Provide the (X, Y) coordinate of the cell's center where the given text is located.  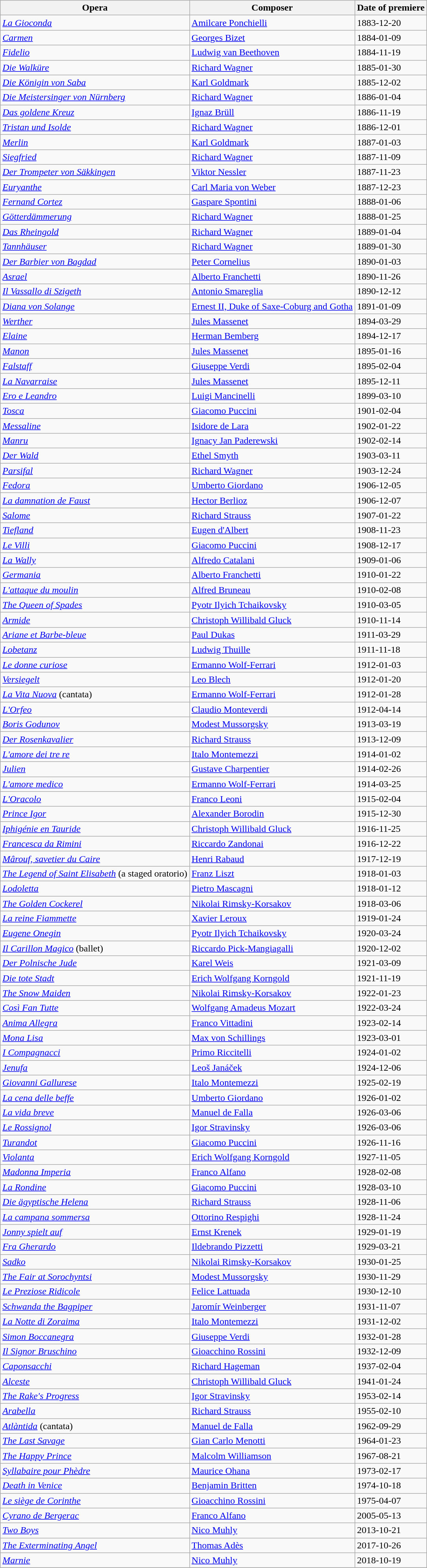
La Gioconda (95, 23)
Violanta (95, 1157)
La damnation de Faust (95, 500)
1915-12-30 (391, 814)
I Compagnacci (95, 1053)
Tristan und Isolde (95, 127)
The Golden Cockerel (95, 903)
Isidore de Lara (272, 426)
Fernand Cortez (95, 202)
1974-10-18 (391, 1486)
1975-04-07 (391, 1501)
Marnie (95, 1560)
1924-12-06 (391, 1068)
Carmen (95, 38)
Thomas Adès (272, 1545)
1918-01-12 (391, 888)
L'Orfeo (95, 709)
Ildebrando Pizzetti (272, 1247)
Le Rossignol (95, 1127)
L'Oracolo (95, 799)
1932-12-09 (391, 1351)
Manon (95, 351)
1910-02-08 (391, 590)
Felice Lattuada (272, 1292)
1884-11-19 (391, 53)
Elaine (95, 336)
1930-11-29 (391, 1277)
Primo Riccitelli (272, 1053)
Fedora (95, 486)
1967-08-21 (391, 1456)
Ottorino Respighi (272, 1217)
Gian Carlo Menotti (272, 1441)
1883-12-20 (391, 23)
Arabella (95, 1411)
1895-01-16 (391, 351)
Ignacy Jan Paderewski (272, 441)
1910-11-14 (391, 620)
Salome (95, 515)
Herman Bemberg (272, 336)
Julien (95, 769)
The Rake's Progress (95, 1396)
Leoš Janáček (272, 1068)
Cyrano de Bergerac (95, 1515)
Hector Berlioz (272, 500)
Ludwig Thuille (272, 649)
Turandot (95, 1142)
1884-01-09 (391, 38)
Lobetanz (95, 649)
1886-12-01 (391, 127)
La vida breve (95, 1112)
La Notte di Zoraima (95, 1321)
La Vita Nuova (cantata) (95, 695)
1890-01-03 (391, 262)
1916-11-25 (391, 829)
Karel Weis (272, 963)
2005-05-13 (391, 1515)
Mârouf, savetier du Caire (95, 859)
1914-01-02 (391, 754)
The Last Savage (95, 1441)
Werther (95, 321)
Le donne curiose (95, 665)
Germania (95, 575)
1930-12-10 (391, 1292)
L'amore medico (95, 784)
1929-01-19 (391, 1232)
1889-01-04 (391, 232)
Death in Venice (95, 1486)
Malcolm Williamson (272, 1456)
Le Preziose Ridicole (95, 1292)
Richard Hageman (272, 1366)
1901-02-04 (391, 411)
Alceste (95, 1381)
Schwanda the Bagpiper (95, 1306)
Jenufa (95, 1068)
1888-01-25 (391, 217)
1918-03-06 (391, 903)
1885-12-02 (391, 82)
1964-01-23 (391, 1441)
2017-10-26 (391, 1545)
Riccardo Pick-Mangiagalli (272, 948)
Boris Godunov (95, 724)
La Navarraise (95, 381)
1918-01-03 (391, 873)
The Legend of Saint Elisabeth (a staged oratorio) (95, 873)
Anima Allegra (95, 1023)
Franco Leoni (272, 799)
1890-11-26 (391, 276)
1889-01-30 (391, 247)
Date of premiere (391, 8)
Peter Cornelius (272, 262)
Fidelio (95, 53)
Max von Schillings (272, 1038)
Messaline (95, 426)
1927-11-05 (391, 1157)
1911-03-29 (391, 635)
1923-03-01 (391, 1038)
Tiefland (95, 530)
Tosca (95, 411)
Der Rosenkavalier (95, 739)
1906-12-07 (391, 500)
Ethel Smyth (272, 456)
Die Meistersinger von Nürnberg (95, 97)
1886-11-19 (391, 112)
1886-01-04 (391, 97)
Così Fan Tutte (95, 1008)
1928-11-24 (391, 1217)
1937-02-04 (391, 1366)
Il Vassallo di Szigeth (95, 291)
1931-12-02 (391, 1321)
1887-01-03 (391, 142)
Das Rheingold (95, 232)
Prince Igor (95, 814)
1894-03-29 (391, 321)
Mona Lisa (95, 1038)
Fra Gherardo (95, 1247)
Luigi Mancinelli (272, 396)
Viktor Nessler (272, 172)
1923-02-14 (391, 1023)
1887-11-23 (391, 172)
1953-02-14 (391, 1396)
1903-12-24 (391, 471)
L'amore dei tre re (95, 754)
1921-03-09 (391, 963)
1912-04-14 (391, 709)
Manru (95, 441)
1902-01-22 (391, 426)
1885-01-30 (391, 67)
Ernest II, Duke of Saxe-Coburg and Gotha (272, 306)
Giovanni Gallurese (95, 1082)
Der Wald (95, 456)
Gustave Charpentier (272, 769)
Das goldene Kreuz (95, 112)
La Rondine (95, 1187)
1895-02-04 (391, 366)
Ariane et Barbe-bleue (95, 635)
1916-12-22 (391, 844)
1908-11-23 (391, 530)
Georges Bizet (272, 38)
Diana von Solange (95, 306)
Il Carillon Magico (ballet) (95, 948)
La cena delle beffe (95, 1097)
Pietro Mascagni (272, 888)
Atlàntida (cantata) (95, 1426)
Ernst Krenek (272, 1232)
1914-02-26 (391, 769)
Jonny spielt auf (95, 1232)
1911-11-18 (391, 649)
Alfredo Catalani (272, 560)
Tannhäuser (95, 247)
Franz Liszt (272, 873)
1919-01-24 (391, 919)
1913-12-09 (391, 739)
Götterdämmerung (95, 217)
1902-02-14 (391, 441)
Siegfried (95, 157)
1930-01-25 (391, 1262)
La reine Fiammette (95, 919)
Eugene Onegin (95, 933)
Riccardo Zandonai (272, 844)
2018-10-19 (391, 1560)
Falstaff (95, 366)
1926-11-16 (391, 1142)
1928-03-10 (391, 1187)
1920-12-02 (391, 948)
Armide (95, 620)
La Wally (95, 560)
Jaromír Weinberger (272, 1306)
Composer (272, 8)
Ero e Leandro (95, 396)
The Queen of Spades (95, 605)
1890-12-12 (391, 291)
Carl Maria von Weber (272, 187)
1894-12-17 (391, 336)
1906-12-05 (391, 486)
Die Königin von Saba (95, 82)
1928-11-06 (391, 1202)
1909-01-06 (391, 560)
The Fair at Sorochyntsi (95, 1277)
1920-03-24 (391, 933)
Asrael (95, 276)
1926-01-02 (391, 1097)
Caponsacchi (95, 1366)
Franco Vittadini (272, 1023)
Der Trompeter von Säkkingen (95, 172)
1931-11-07 (391, 1306)
1912-01-20 (391, 680)
Leo Blech (272, 680)
1888-01-06 (391, 202)
L'attaque du moulin (95, 590)
Maurice Ohana (272, 1471)
1910-03-05 (391, 605)
Simon Boccanegra (95, 1336)
The Snow Maiden (95, 993)
Alfred Bruneau (272, 590)
Henri Rabaud (272, 859)
1928-02-08 (391, 1172)
1913-03-19 (391, 724)
Claudio Monteverdi (272, 709)
1922-03-24 (391, 1008)
1907-01-22 (391, 515)
Alexander Borodin (272, 814)
Der Polnische Jude (95, 963)
1895-12-11 (391, 381)
Paul Dukas (272, 635)
La campana sommersa (95, 1217)
1932-01-28 (391, 1336)
1955-02-10 (391, 1411)
Die ägyptische Helena (95, 1202)
Ludwig van Beethoven (272, 53)
Euryanthe (95, 187)
1887-11-09 (391, 157)
Two Boys (95, 1530)
1924-01-02 (391, 1053)
Iphigénie en Tauride (95, 829)
Der Barbier von Bagdad (95, 262)
Xavier Leroux (272, 919)
1887-12-23 (391, 187)
1941-01-24 (391, 1381)
Wolfgang Amadeus Mozart (272, 1008)
Merlin (95, 142)
Il Signor Bruschino (95, 1351)
Ignaz Brüll (272, 112)
1921-11-19 (391, 978)
2013-10-21 (391, 1530)
Opera (95, 8)
1962-09-29 (391, 1426)
Lodoletta (95, 888)
1908-12-17 (391, 545)
1925-02-19 (391, 1082)
1910-01-22 (391, 575)
Madonna Imperia (95, 1172)
Gaspare Spontini (272, 202)
Benjamin Britten (272, 1486)
1912-01-28 (391, 695)
Eugen d'Albert (272, 530)
Die tote Stadt (95, 978)
1912-01-03 (391, 665)
1915-02-04 (391, 799)
1917-12-19 (391, 859)
1929-03-21 (391, 1247)
The Exterminating Angel (95, 1545)
1891-01-09 (391, 306)
Parsifal (95, 471)
1903-03-11 (391, 456)
1899-03-10 (391, 396)
Versiegelt (95, 680)
Sadko (95, 1262)
Amilcare Ponchielli (272, 23)
Le Villi (95, 545)
Francesca da Rimini (95, 844)
Le siège de Corinthe (95, 1501)
Die Walküre (95, 67)
Syllabaire pour Phèdre (95, 1471)
1914-03-25 (391, 784)
1973-02-17 (391, 1471)
1922-01-23 (391, 993)
The Happy Prince (95, 1456)
Antonio Smareglia (272, 291)
